Identify which cell holds the provided text, then report its (X, Y) central coordinate. 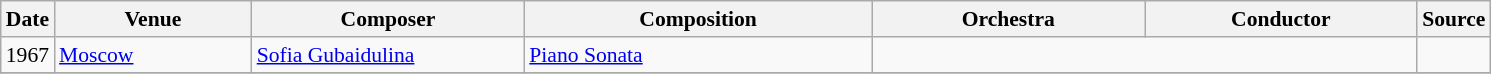
Sofia Gubaidulina (388, 55)
1967 (28, 55)
Composition (698, 19)
Conductor (1282, 19)
Source (1454, 19)
Moscow (153, 55)
Orchestra (1008, 19)
Venue (153, 19)
Date (28, 19)
Composer (388, 19)
Piano Sonata (698, 55)
